Pinpoint the cell where the given text exists, returning its (X, Y) midpoint coordinate. 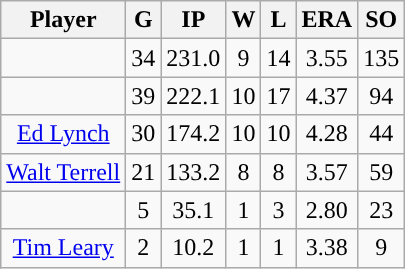
44 (382, 134)
W (244, 20)
4.28 (327, 134)
23 (382, 210)
IP (194, 20)
39 (144, 96)
3.55 (327, 58)
3.38 (327, 248)
4.37 (327, 96)
2.80 (327, 210)
SO (382, 20)
34 (144, 58)
133.2 (194, 172)
222.1 (194, 96)
5 (144, 210)
L (278, 20)
Tim Leary (64, 248)
30 (144, 134)
35.1 (194, 210)
135 (382, 58)
3 (278, 210)
17 (278, 96)
Player (64, 20)
3.57 (327, 172)
10.2 (194, 248)
174.2 (194, 134)
2 (144, 248)
14 (278, 58)
Walt Terrell (64, 172)
ERA (327, 20)
94 (382, 96)
G (144, 20)
Ed Lynch (64, 134)
59 (382, 172)
21 (144, 172)
231.0 (194, 58)
